Identify which cell holds the provided text, then report its (X, Y) central coordinate. 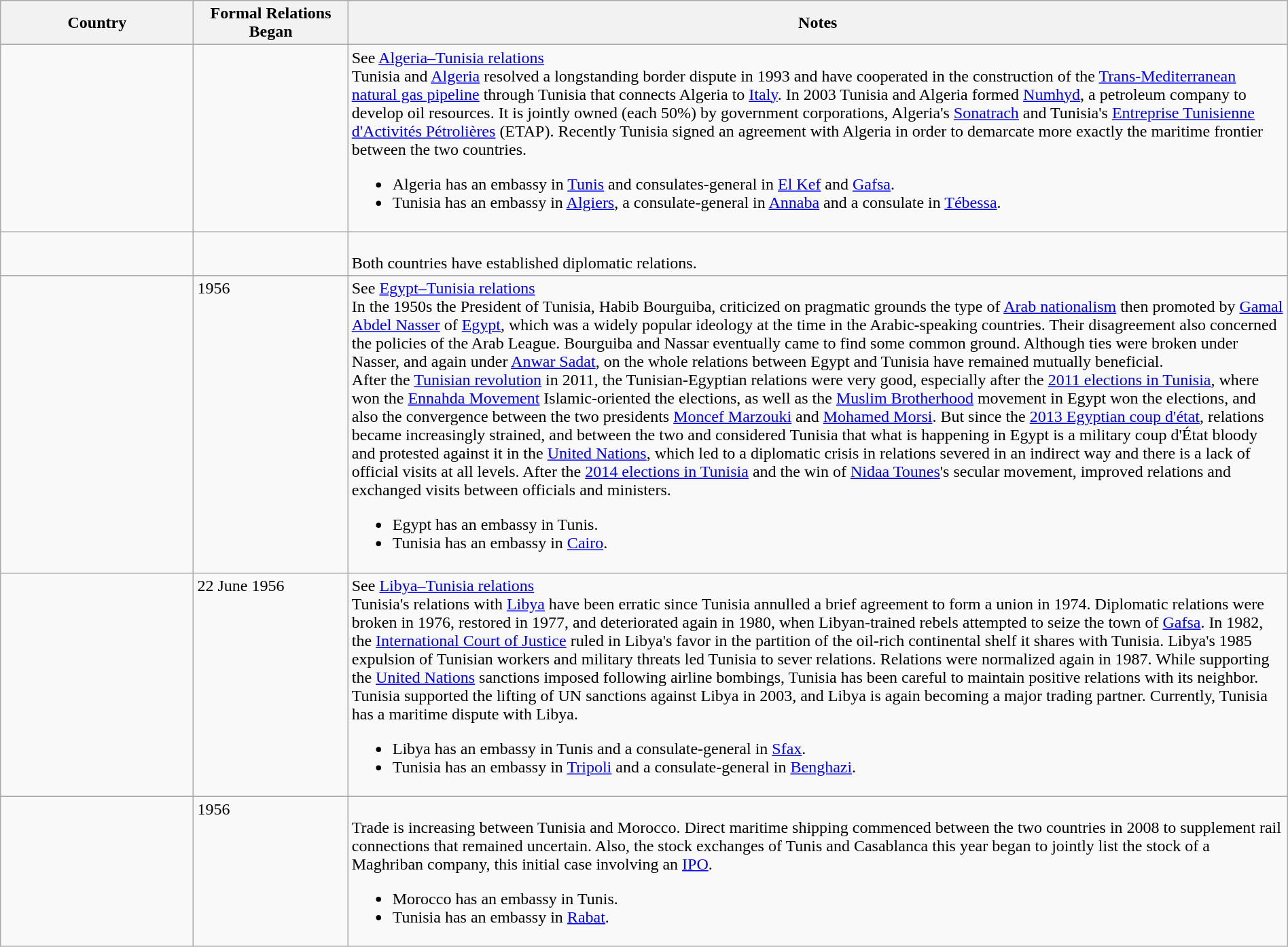
Both countries have established diplomatic relations. (818, 254)
Notes (818, 23)
Country (97, 23)
22 June 1956 (270, 685)
Formal Relations Began (270, 23)
